For the text-containing cell, return its midpoint in (X, Y) coordinate format. 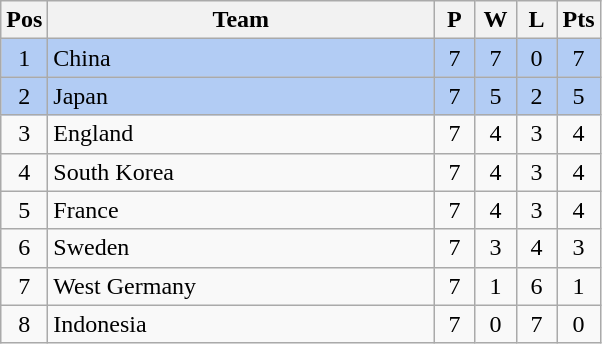
8 (24, 324)
China (241, 58)
West Germany (241, 286)
L (536, 20)
France (241, 210)
Pos (24, 20)
Indonesia (241, 324)
Japan (241, 96)
Team (241, 20)
England (241, 134)
Pts (578, 20)
South Korea (241, 172)
W (496, 20)
P (454, 20)
Sweden (241, 248)
